Pinpoint the cell where the given text exists, returning its [x, y] midpoint coordinate. 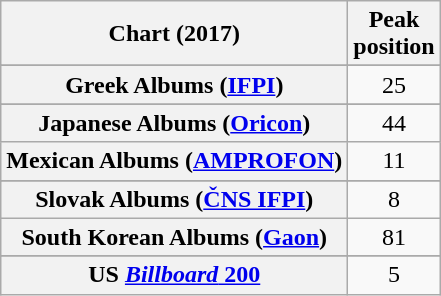
Slovak Albums (ČNS IFPI) [174, 199]
81 [394, 237]
11 [394, 161]
Chart (2017) [174, 34]
Greek Albums (IFPI) [174, 85]
Mexican Albums (AMPROFON) [174, 161]
Peak position [394, 34]
South Korean Albums (Gaon) [174, 237]
25 [394, 85]
5 [394, 275]
44 [394, 123]
8 [394, 199]
US Billboard 200 [174, 275]
Japanese Albums (Oricon) [174, 123]
